Provide the (x, y) coordinate of the cell's center where the given text is located.  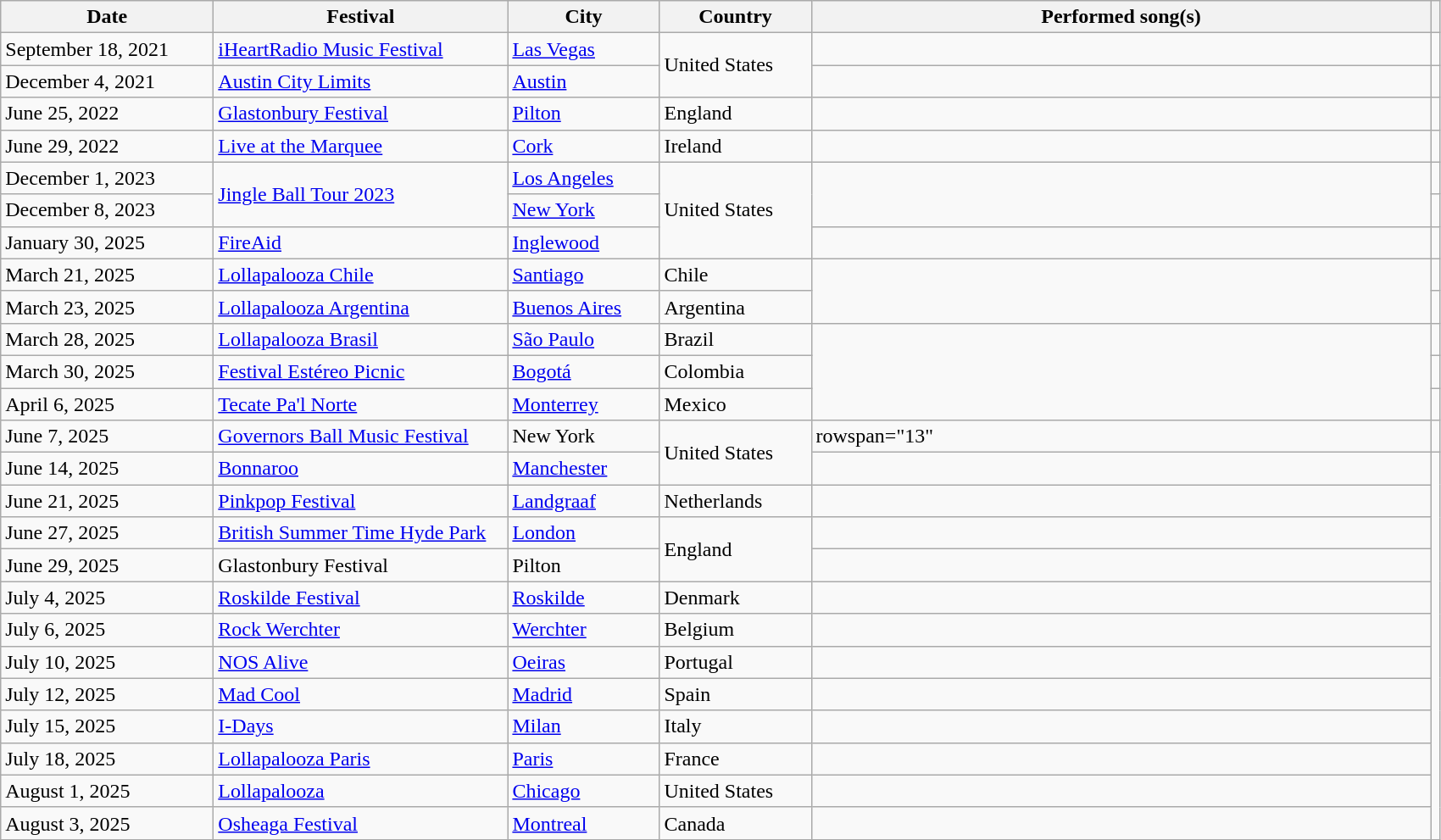
June 25, 2022 (107, 114)
Mexico (736, 404)
Montreal (583, 823)
Inglewood (583, 242)
Date (107, 17)
June 7, 2025 (107, 437)
British Summer Time Hyde Park (361, 533)
Chile (736, 275)
Landgraaf (583, 501)
Lollapalooza Brasil (361, 339)
NOS Alive (361, 662)
August 3, 2025 (107, 823)
Milan (583, 726)
August 1, 2025 (107, 791)
December 8, 2023 (107, 210)
September 18, 2021 (107, 49)
July 10, 2025 (107, 662)
July 15, 2025 (107, 726)
City (583, 17)
Denmark (736, 598)
Portugal (736, 662)
Buenos Aires (583, 307)
Belgium (736, 630)
Governors Ball Music Festival (361, 437)
July 6, 2025 (107, 630)
July 4, 2025 (107, 598)
July 18, 2025 (107, 759)
March 28, 2025 (107, 339)
Netherlands (736, 501)
Austin (583, 81)
March 23, 2025 (107, 307)
Los Angeles (583, 178)
Tecate Pa'l Norte (361, 404)
Lollapalooza (361, 791)
June 29, 2022 (107, 146)
London (583, 533)
March 30, 2025 (107, 371)
Santiago (583, 275)
Mad Cool (361, 694)
Lollapalooza Argentina (361, 307)
Brazil (736, 339)
December 4, 2021 (107, 81)
Osheaga Festival (361, 823)
Austin City Limits (361, 81)
March 21, 2025 (107, 275)
June 14, 2025 (107, 469)
Live at the Marquee (361, 146)
Roskilde (583, 598)
Cork (583, 146)
Bogotá (583, 371)
Italy (736, 726)
June 29, 2025 (107, 565)
December 1, 2023 (107, 178)
Canada (736, 823)
I-Days (361, 726)
Las Vegas (583, 49)
Oeiras (583, 662)
Bonnaroo (361, 469)
São Paulo (583, 339)
July 12, 2025 (107, 694)
France (736, 759)
Spain (736, 694)
FireAid (361, 242)
Paris (583, 759)
Rock Werchter (361, 630)
Werchter (583, 630)
rowspan="13" (1121, 437)
Argentina (736, 307)
Festival (361, 17)
Manchester (583, 469)
Lollapalooza Paris (361, 759)
June 27, 2025 (107, 533)
Roskilde Festival (361, 598)
Chicago (583, 791)
Colombia (736, 371)
Lollapalooza Chile (361, 275)
Madrid (583, 694)
Monterrey (583, 404)
Country (736, 17)
Ireland (736, 146)
June 21, 2025 (107, 501)
Performed song(s) (1121, 17)
January 30, 2025 (107, 242)
Jingle Ball Tour 2023 (361, 194)
iHeartRadio Music Festival (361, 49)
Pinkpop Festival (361, 501)
April 6, 2025 (107, 404)
Festival Estéreo Picnic (361, 371)
